Locate the cell with the specified text and output its (X, Y) center coordinate. 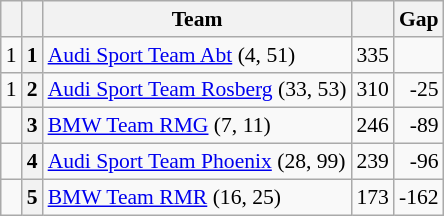
5 (32, 197)
-89 (419, 126)
4 (32, 162)
173 (372, 197)
-25 (419, 90)
Team (198, 19)
335 (372, 55)
3 (32, 126)
Gap (419, 19)
239 (372, 162)
-162 (419, 197)
310 (372, 90)
Audi Sport Team Rosberg (33, 53) (198, 90)
-96 (419, 162)
BMW Team RMR (16, 25) (198, 197)
Audi Sport Team Abt (4, 51) (198, 55)
Audi Sport Team Phoenix (28, 99) (198, 162)
2 (32, 90)
246 (372, 126)
BMW Team RMG (7, 11) (198, 126)
